For the text-containing cell, return its midpoint in [x, y] coordinate format. 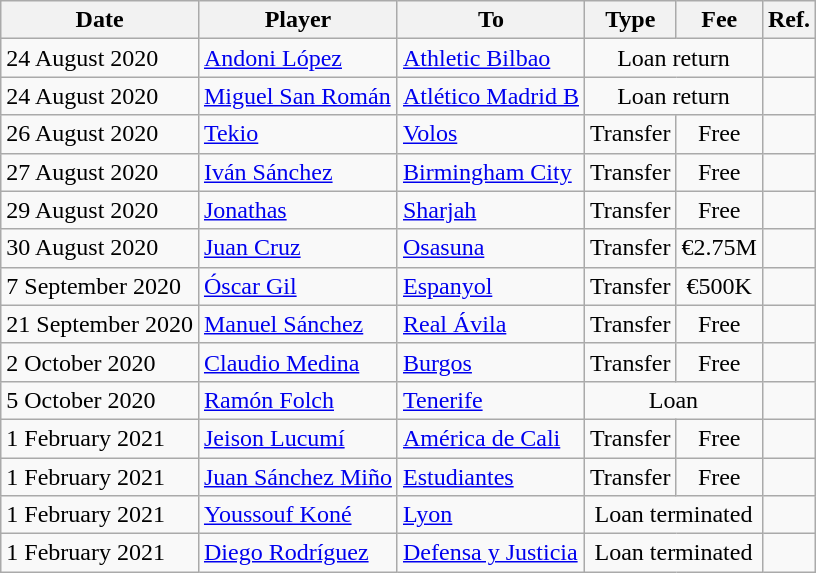
€2.75M [719, 248]
Defensa y Justicia [490, 553]
21 September 2020 [100, 324]
Volos [490, 134]
5 October 2020 [100, 400]
Burgos [490, 362]
Tenerife [490, 400]
Fee [719, 20]
Juan Cruz [298, 248]
Claudio Medina [298, 362]
2 October 2020 [100, 362]
Diego Rodríguez [298, 553]
Atlético Madrid B [490, 96]
Miguel San Román [298, 96]
Ref. [788, 20]
Athletic Bilbao [490, 58]
Sharjah [490, 210]
Tekio [298, 134]
Birmingham City [490, 172]
Date [100, 20]
€500K [719, 286]
Real Ávila [490, 324]
Osasuna [490, 248]
Jeison Lucumí [298, 438]
Jonathas [298, 210]
Andoni López [298, 58]
26 August 2020 [100, 134]
Ramón Folch [298, 400]
Iván Sánchez [298, 172]
Type [631, 20]
Player [298, 20]
Estudiantes [490, 477]
América de Cali [490, 438]
Manuel Sánchez [298, 324]
Youssouf Koné [298, 515]
Loan [674, 400]
To [490, 20]
Espanyol [490, 286]
Óscar Gil [298, 286]
7 September 2020 [100, 286]
30 August 2020 [100, 248]
Juan Sánchez Miño [298, 477]
27 August 2020 [100, 172]
29 August 2020 [100, 210]
Lyon [490, 515]
